Provide the (x, y) coordinate of the cell's center where the given text is located.  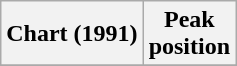
Peakposition (189, 34)
Chart (1991) (72, 34)
